Scan for the cell matching the given text and deliver its [x, y] coordinate at center. 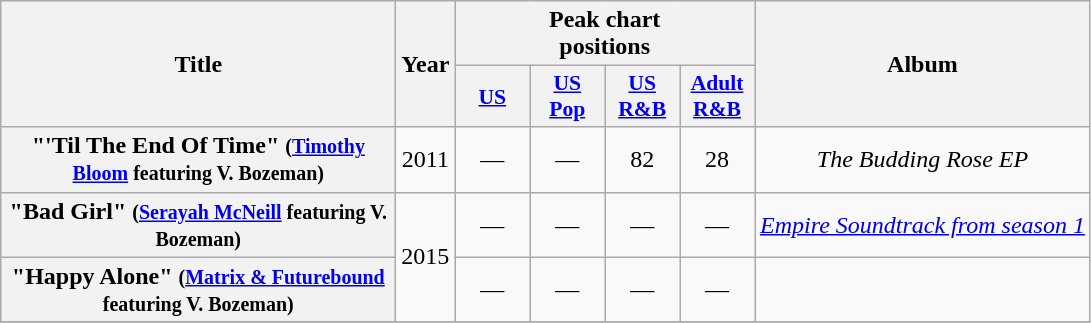
USPop [568, 96]
"Happy Alone" (Matrix & Futurebound featuring V. Bozeman) [198, 290]
Title [198, 64]
Year [426, 64]
"Bad Girl" (Serayah McNeill featuring V. Bozeman) [198, 224]
82 [642, 160]
Adult R&B [718, 96]
"'Til The End Of Time" (Timothy Bloom featuring V. Bozeman) [198, 160]
Empire Soundtrack from season 1 [922, 224]
28 [718, 160]
The Budding Rose EP [922, 160]
USR&B [642, 96]
2015 [426, 257]
US [492, 96]
2011 [426, 160]
Album [922, 64]
Peak chartpositions [605, 34]
